Extract the (X, Y) coordinate from the center of the cell holding the provided text.  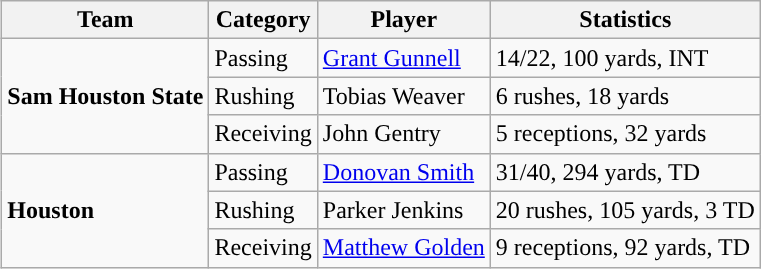
Houston (106, 210)
Statistics (625, 20)
Matthew Golden (404, 248)
John Gentry (404, 134)
Category (263, 20)
Team (106, 20)
9 receptions, 92 yards, TD (625, 248)
Donovan Smith (404, 172)
Player (404, 20)
20 rushes, 105 yards, 3 TD (625, 210)
Grant Gunnell (404, 58)
31/40, 294 yards, TD (625, 172)
14/22, 100 yards, INT (625, 58)
Tobias Weaver (404, 96)
6 rushes, 18 yards (625, 96)
Sam Houston State (106, 96)
5 receptions, 32 yards (625, 134)
Parker Jenkins (404, 210)
